For the text-containing cell, return its midpoint in [x, y] coordinate format. 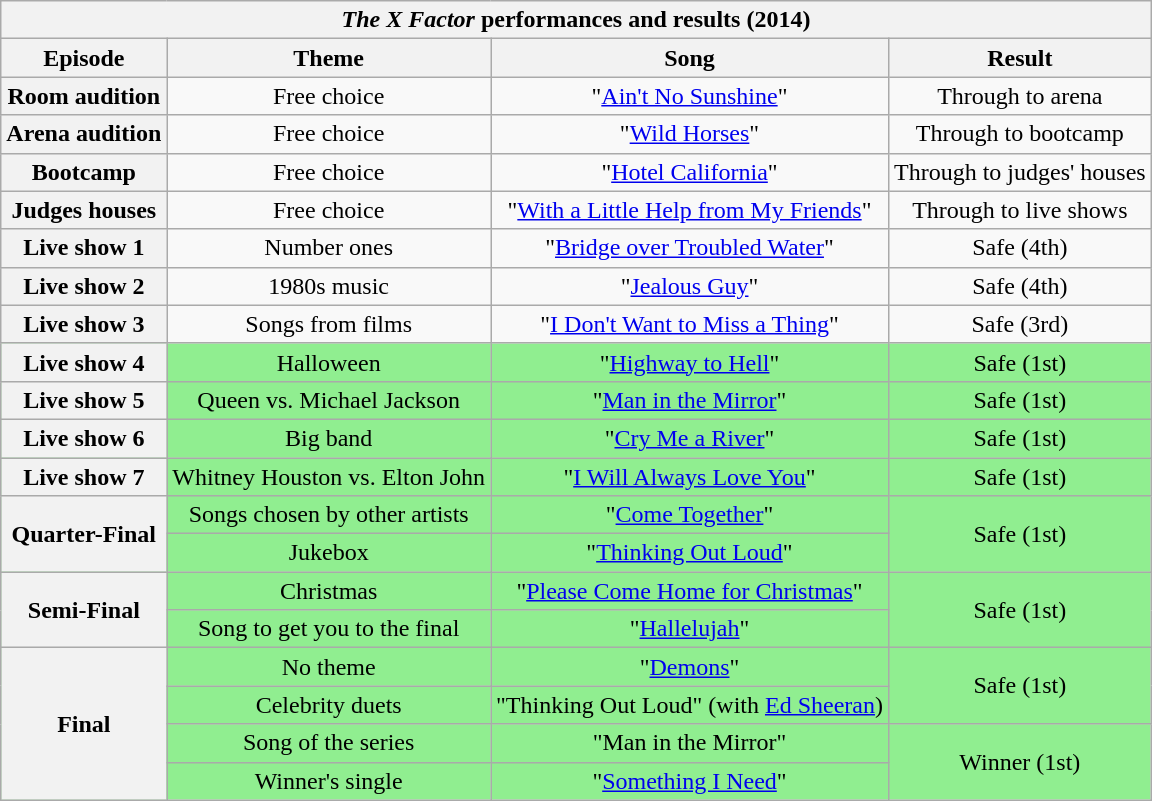
"Hallelujah" [690, 629]
Christmas [329, 591]
Songs chosen by other artists [329, 515]
1980s music [329, 286]
"Bridge over Troubled Water" [690, 248]
"Something I Need" [690, 781]
Result [1020, 58]
Jukebox [329, 553]
Through to live shows [1020, 210]
Live show 3 [84, 324]
Live show 2 [84, 286]
Quarter-Final [84, 534]
Number ones [329, 248]
Song of the series [329, 743]
"Wild Horses" [690, 134]
Bootcamp [84, 172]
Live show 5 [84, 400]
"Jealous Guy" [690, 286]
Songs from films [329, 324]
Arena audition [84, 134]
Through to bootcamp [1020, 134]
Judges houses [84, 210]
Live show 6 [84, 438]
Semi-Final [84, 610]
Final [84, 724]
No theme [329, 667]
Big band [329, 438]
"Thinking Out Loud" [690, 553]
"Ain't No Sunshine" [690, 96]
"I Will Always Love You" [690, 477]
Through to judges' houses [1020, 172]
Winner's single [329, 781]
"I Don't Want to Miss a Thing" [690, 324]
"Cry Me a River" [690, 438]
Queen vs. Michael Jackson [329, 400]
Celebrity duets [329, 705]
Live show 1 [84, 248]
Live show 4 [84, 362]
The X Factor performances and results (2014) [576, 20]
"With a Little Help from My Friends" [690, 210]
Theme [329, 58]
Whitney Houston vs. Elton John [329, 477]
Room audition [84, 96]
Song [690, 58]
"Hotel California" [690, 172]
Episode [84, 58]
"Highway to Hell" [690, 362]
Safe (3rd) [1020, 324]
Through to arena [1020, 96]
"Demons" [690, 667]
"Come Together" [690, 515]
"Please Come Home for Christmas" [690, 591]
Halloween [329, 362]
Live show 7 [84, 477]
"Thinking Out Loud" (with Ed Sheeran) [690, 705]
Winner (1st) [1020, 762]
Song to get you to the final [329, 629]
